Identify which cell holds the provided text, then report its [X, Y] central coordinate. 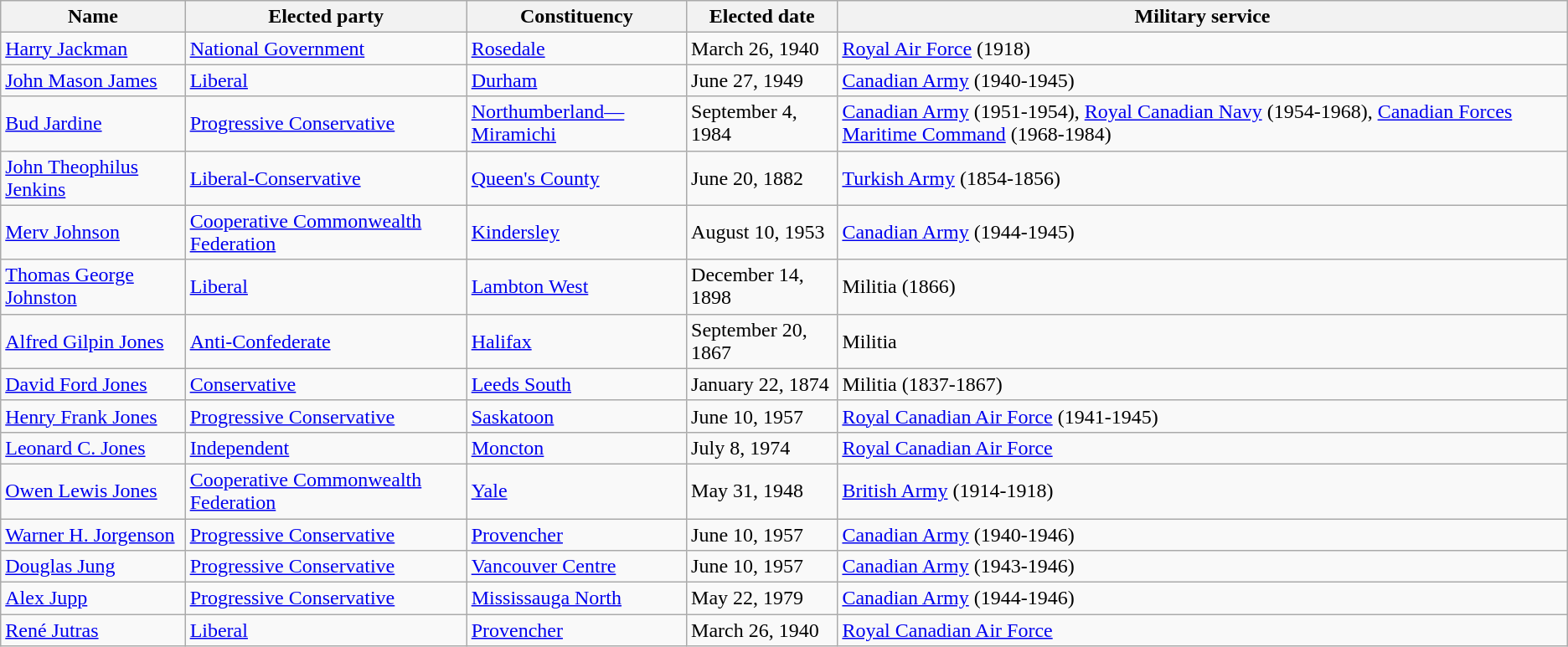
John Mason James [93, 80]
December 14, 1898 [762, 286]
Durham [576, 80]
July 8, 1974 [762, 448]
Turkish Army (1854-1856) [1203, 177]
Henry Frank Jones [93, 416]
Harry Jackman [93, 49]
British Army (1914-1918) [1203, 490]
Militia [1203, 341]
Leeds South [576, 384]
Kindersley [576, 233]
Canadian Army (1944-1946) [1203, 598]
Military service [1203, 17]
Conservative [326, 384]
Alex Jupp [93, 598]
May 22, 1979 [762, 598]
September 4, 1984 [762, 124]
Lambton West [576, 286]
Name [93, 17]
Canadian Army (1951-1954), Royal Canadian Navy (1954-1968), Canadian Forces Maritime Command (1968-1984) [1203, 124]
Yale [576, 490]
Mississauga North [576, 598]
Liberal-Conservative [326, 177]
Royal Canadian Air Force (1941-1945) [1203, 416]
May 31, 1948 [762, 490]
September 20, 1867 [762, 341]
Royal Air Force (1918) [1203, 49]
Vancouver Centre [576, 567]
June 20, 1882 [762, 177]
Northumberland—Miramichi [576, 124]
Rosedale [576, 49]
Elected party [326, 17]
Militia (1866) [1203, 286]
Alfred Gilpin Jones [93, 341]
August 10, 1953 [762, 233]
Warner H. Jorgenson [93, 535]
January 22, 1874 [762, 384]
René Jutras [93, 630]
National Government [326, 49]
Canadian Army (1940-1945) [1203, 80]
June 27, 1949 [762, 80]
Saskatoon [576, 416]
Elected date [762, 17]
Queen's County [576, 177]
Halifax [576, 341]
Anti-Confederate [326, 341]
Canadian Army (1943-1946) [1203, 567]
Militia (1837-1867) [1203, 384]
Independent [326, 448]
Moncton [576, 448]
Constituency [576, 17]
Canadian Army (1944-1945) [1203, 233]
Leonard C. Jones [93, 448]
Owen Lewis Jones [93, 490]
Merv Johnson [93, 233]
Thomas George Johnston [93, 286]
Canadian Army (1940-1946) [1203, 535]
Douglas Jung [93, 567]
John Theophilus Jenkins [93, 177]
David Ford Jones [93, 384]
Bud Jardine [93, 124]
